Search for the cell housing the specified text and yield its (x, y) center coordinate. 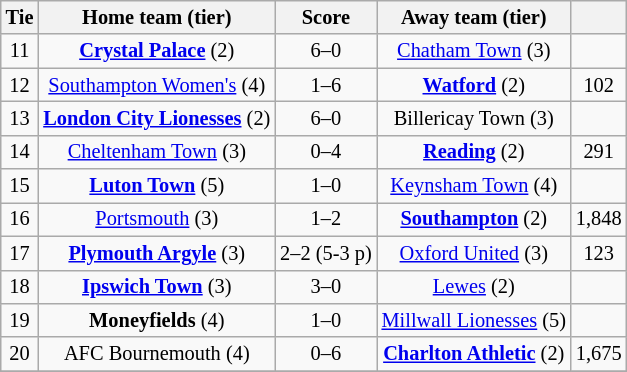
102 (599, 85)
20 (20, 354)
Reading (2) (474, 152)
Watford (2) (474, 85)
1–2 (326, 219)
14 (20, 152)
Plymouth Argyle (3) (156, 253)
3–0 (326, 287)
Home team (tier) (156, 17)
AFC Bournemouth (4) (156, 354)
Chatham Town (3) (474, 51)
1–6 (326, 85)
Luton Town (5) (156, 186)
Billericay Town (3) (474, 118)
Oxford United (3) (474, 253)
Away team (tier) (474, 17)
London City Lionesses (2) (156, 118)
Crystal Palace (2) (156, 51)
Moneyfields (4) (156, 320)
291 (599, 152)
Tie (20, 17)
Southampton (2) (474, 219)
Millwall Lionesses (5) (474, 320)
Lewes (2) (474, 287)
Portsmouth (3) (156, 219)
2–2 (5-3 p) (326, 253)
0–4 (326, 152)
16 (20, 219)
Score (326, 17)
Southampton Women's (4) (156, 85)
19 (20, 320)
13 (20, 118)
Keynsham Town (4) (474, 186)
0–6 (326, 354)
1,675 (599, 354)
Cheltenham Town (3) (156, 152)
18 (20, 287)
Charlton Athletic (2) (474, 354)
123 (599, 253)
1,848 (599, 219)
15 (20, 186)
12 (20, 85)
17 (20, 253)
11 (20, 51)
Ipswich Town (3) (156, 287)
